From the cell containing the given text, extract its center point as [x, y] coordinate. 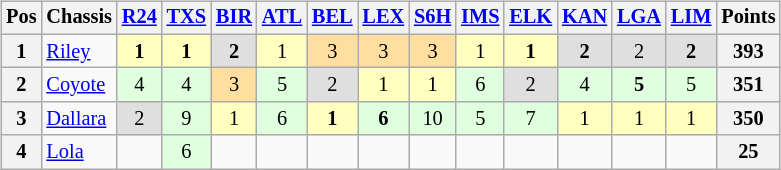
351 [748, 85]
Chassis [78, 18]
Points [748, 18]
LGA [639, 18]
IMS [480, 18]
TXS [186, 18]
ELK [530, 18]
R24 [140, 18]
25 [748, 152]
Lola [78, 152]
350 [748, 119]
Pos [21, 18]
S6H [432, 18]
10 [432, 119]
Riley [78, 51]
Dallara [78, 119]
393 [748, 51]
ATL [282, 18]
LIM [691, 18]
Coyote [78, 85]
LEX [384, 18]
KAN [584, 18]
BIR [234, 18]
BEL [332, 18]
9 [186, 119]
7 [530, 119]
